Return the (x, y) coordinate for the center point of the cell that contains the specified text.  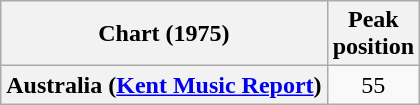
Peakposition (373, 34)
55 (373, 85)
Chart (1975) (164, 34)
Australia (Kent Music Report) (164, 85)
